For the text-containing cell, return its midpoint in (x, y) coordinate format. 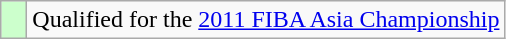
Qualified for the 2011 FIBA Asia Championship (266, 20)
